For the text-containing cell, return its midpoint in [X, Y] coordinate format. 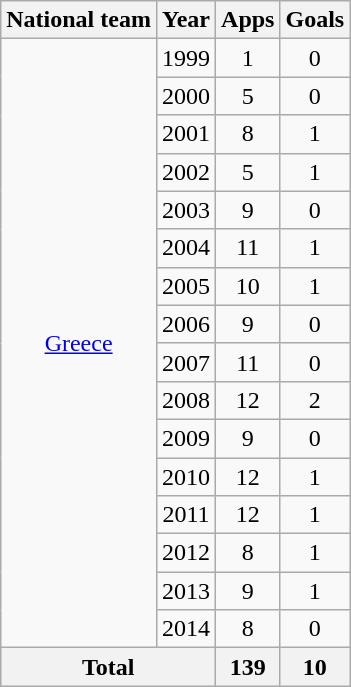
2006 [186, 324]
139 [248, 667]
2000 [186, 96]
2002 [186, 172]
2014 [186, 629]
Apps [248, 20]
2011 [186, 515]
Total [108, 667]
2004 [186, 248]
2009 [186, 438]
2010 [186, 477]
Goals [315, 20]
1999 [186, 58]
2008 [186, 400]
2007 [186, 362]
2001 [186, 134]
2 [315, 400]
2003 [186, 210]
National team [79, 20]
2005 [186, 286]
2012 [186, 553]
2013 [186, 591]
Greece [79, 344]
Year [186, 20]
